Extract the [X, Y] coordinate from the center of the cell holding the provided text.  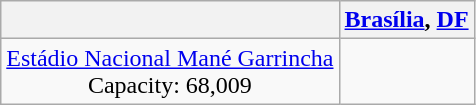
Brasília, DF [406, 20]
Estádio Nacional Mané GarrinchaCapacity: 68,009 [170, 72]
